From the cell containing the given text, extract its center point as [x, y] coordinate. 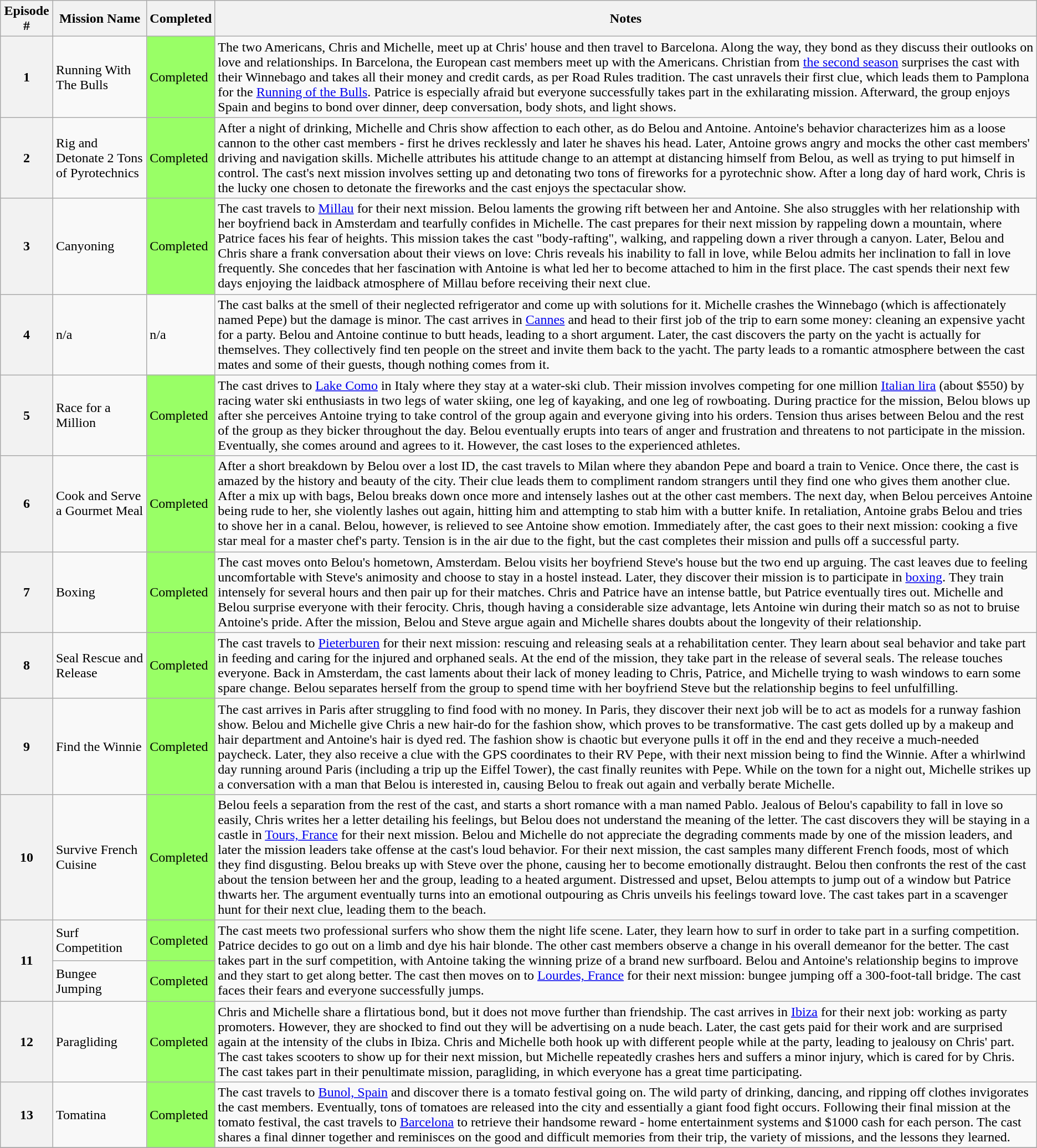
Paragliding [100, 1042]
Notes [626, 19]
Surf Competition [100, 940]
Seal Rescue and Release [100, 666]
Race for a Million [100, 415]
7 [27, 592]
13 [27, 1115]
Episode # [27, 19]
11 [27, 960]
2 [27, 158]
3 [27, 246]
Boxing [100, 592]
Bungee Jumping [100, 980]
9 [27, 747]
Canyoning [100, 246]
12 [27, 1042]
Rig and Detonate 2 Tons of Pyrotechnics [100, 158]
Tomatina [100, 1115]
6 [27, 504]
5 [27, 415]
Cook and Serve a Gourmet Meal [100, 504]
Running With The Bulls [100, 77]
8 [27, 666]
4 [27, 334]
Mission Name [100, 19]
10 [27, 857]
Survive French Cuisine [100, 857]
Find the Winnie [100, 747]
1 [27, 77]
